Return [X, Y] of the center of cell containing provided text 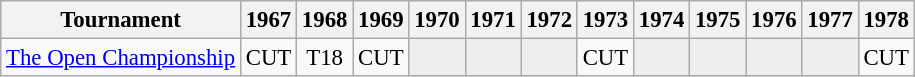
T18 [325, 58]
1967 [268, 20]
1971 [493, 20]
1968 [325, 20]
1972 [549, 20]
1978 [886, 20]
Tournament [121, 20]
The Open Championship [121, 58]
1977 [830, 20]
1973 [605, 20]
1975 [718, 20]
1970 [437, 20]
1969 [381, 20]
1974 [661, 20]
1976 [774, 20]
